Extract the [X, Y] coordinate from the center of the cell holding the provided text.  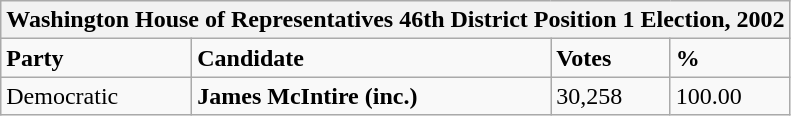
Party [96, 58]
James McIntire (inc.) [372, 96]
% [730, 58]
Candidate [372, 58]
Washington House of Representatives 46th District Position 1 Election, 2002 [396, 20]
Democratic [96, 96]
30,258 [611, 96]
Votes [611, 58]
100.00 [730, 96]
